Output the (x, y) coordinate of the center of the cell containing the given text.  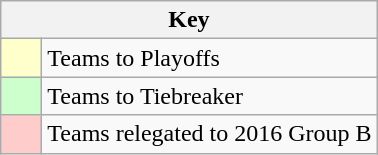
Teams relegated to 2016 Group B (210, 134)
Teams to Playoffs (210, 58)
Key (189, 20)
Teams to Tiebreaker (210, 96)
